Return (X, Y) of the center of cell containing provided text 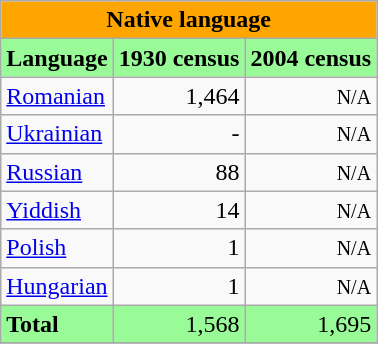
Romanian (57, 96)
Total (57, 324)
88 (179, 172)
2004 census (311, 58)
1,695 (311, 324)
- (179, 134)
1,464 (179, 96)
1,568 (179, 324)
Polish (57, 248)
Native language (189, 20)
Ukrainian (57, 134)
Russian (57, 172)
14 (179, 210)
Language (57, 58)
Yiddish (57, 210)
1930 census (179, 58)
Hungarian (57, 286)
